For the text-containing cell, return its midpoint in [X, Y] coordinate format. 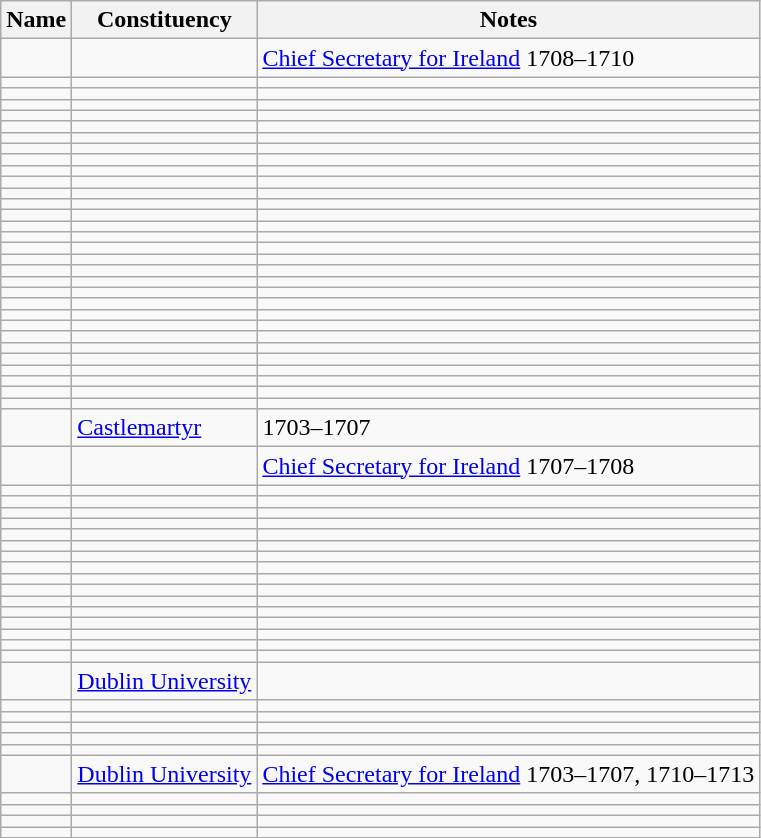
Chief Secretary for Ireland 1707–1708 [508, 466]
Name [36, 20]
Notes [508, 20]
Castlemartyr [164, 428]
Chief Secretary for Ireland 1708–1710 [508, 58]
Constituency [164, 20]
1703–1707 [508, 428]
Chief Secretary for Ireland 1703–1707, 1710–1713 [508, 774]
